Return the (x, y) coordinate for the center point of the cell that contains the specified text.  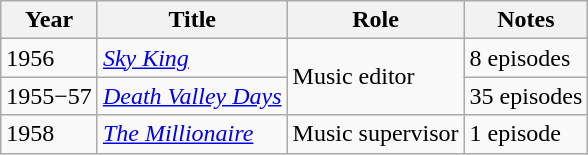
8 episodes (526, 58)
Music supervisor (376, 134)
Sky King (192, 58)
1 episode (526, 134)
35 episodes (526, 96)
1956 (50, 58)
Death Valley Days (192, 96)
Role (376, 20)
Notes (526, 20)
The Millionaire (192, 134)
1955−57 (50, 96)
1958 (50, 134)
Title (192, 20)
Year (50, 20)
Music editor (376, 77)
